Output the [x, y] coordinate of the center of the cell containing the given text.  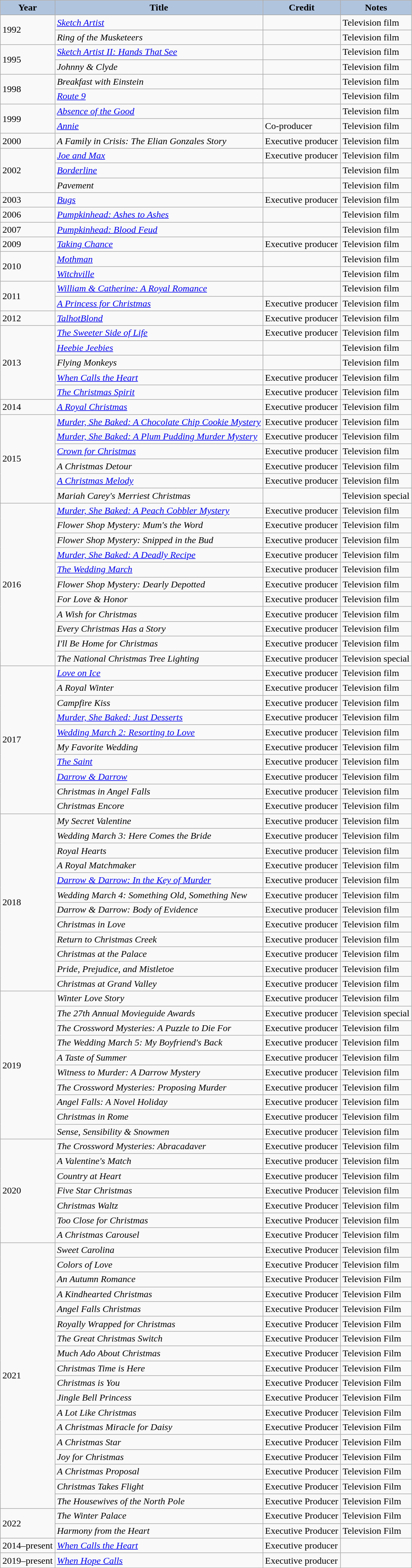
Murder, She Baked: A Peach Cobbler Mystery [159, 510]
Ring of the Musketeers [159, 37]
Five Star Christmas [159, 1191]
Murder, She Baked: A Chocolate Chip Cookie Mystery [159, 422]
2018 [28, 902]
Pride, Prejudice, and Mistletoe [159, 969]
A Royal Winter [159, 688]
Sketch Artist II: Hands That See [159, 52]
Flying Monkeys [159, 362]
A Christmas Miracle for Daisy [159, 1427]
Much Ado About Christmas [159, 1353]
2010 [28, 267]
Darrow & Darrow [159, 777]
The Sweeter Side of Life [159, 333]
Christmas is You [159, 1383]
Too Close for Christmas [159, 1220]
2019–present [28, 1560]
2022 [28, 1523]
Christmas in Rome [159, 1117]
The Great Christmas Switch [159, 1338]
The Crossword Mysteries: Abracadaver [159, 1146]
2011 [28, 296]
A Taste of Summer [159, 1058]
Pavement [159, 185]
Crown for Christmas [159, 451]
The 27th Annual Movieguide Awards [159, 1013]
Mothman [159, 259]
Year [28, 8]
Sketch Artist [159, 23]
Harmony from the Heart [159, 1531]
A Christmas Detour [159, 466]
Witness to Murder: A Darrow Mystery [159, 1072]
2016 [28, 584]
Christmas Time is Here [159, 1368]
Darrow & Darrow: In the Key of Murder [159, 880]
A Kindhearted Christmas [159, 1294]
Credit [302, 8]
Colors of Love [159, 1265]
Christmas Takes Flight [159, 1486]
A Christmas Melody [159, 481]
Christmas at Grand Valley [159, 984]
Absence of the Good [159, 111]
Jingle Bell Princess [159, 1398]
Notes [376, 8]
Joy for Christmas [159, 1457]
Pumpkinhead: Blood Feud [159, 230]
1992 [28, 30]
2003 [28, 200]
The Wedding March [159, 570]
Royal Hearts [159, 850]
2009 [28, 244]
Title [159, 8]
The Housewives of the North Pole [159, 1501]
Wedding March 3: Here Comes the Bride [159, 836]
Flower Shop Mystery: Mum's the Word [159, 525]
A Lot Like Christmas [159, 1413]
Campfire Kiss [159, 703]
Flower Shop Mystery: Snipped in the Bud [159, 540]
Christmas Encore [159, 806]
Mariah Carey's Merriest Christmas [159, 496]
2012 [28, 318]
Pumpkinhead: Ashes to Ashes [159, 215]
Johnny & Clyde [159, 67]
Angel Falls Christmas [159, 1309]
2017 [28, 740]
Bugs [159, 200]
William & Catherine: A Royal Romance [159, 289]
A Wish for Christmas [159, 614]
Annie [159, 126]
Murder, She Baked: A Plum Pudding Murder Mystery [159, 437]
Borderline [159, 170]
The Crossword Mysteries: Proposing Murder [159, 1087]
Christmas in Love [159, 925]
The Christmas Spirit [159, 392]
A Royal Christmas [159, 407]
The National Christmas Tree Lighting [159, 659]
Murder, She Baked: A Deadly Recipe [159, 555]
2014–present [28, 1545]
Sweet Carolina [159, 1250]
For Love & Honor [159, 599]
2019 [28, 1065]
Darrow & Darrow: Body of Evidence [159, 910]
I'll Be Home for Christmas [159, 643]
When Hope Calls [159, 1560]
2007 [28, 230]
A Christmas Star [159, 1442]
Royally Wrapped for Christmas [159, 1324]
A Valentine's Match [159, 1161]
1999 [28, 118]
2015 [28, 458]
Route 9 [159, 96]
2014 [28, 407]
The Winter Palace [159, 1516]
Country at Heart [159, 1176]
Heebie Jeebies [159, 348]
Wedding March 2: Resorting to Love [159, 732]
Angel Falls: A Novel Holiday [159, 1102]
A Christmas Carousel [159, 1235]
2006 [28, 215]
The Crossword Mysteries: A Puzzle to Die For [159, 1028]
The Wedding March 5: My Boyfriend's Back [159, 1043]
Return to Christmas Creek [159, 939]
A Royal Matchmaker [159, 865]
TalhotBlond [159, 318]
Wedding March 4: Something Old, Something New [159, 895]
Christmas Waltz [159, 1206]
A Princess for Christmas [159, 303]
A Christmas Proposal [159, 1472]
1998 [28, 89]
Murder, She Baked: Just Desserts [159, 718]
Flower Shop Mystery: Dearly Depotted [159, 584]
Sense, Sensibility & Snowmen [159, 1132]
Breakfast with Einstein [159, 82]
2013 [28, 362]
2020 [28, 1191]
My Secret Valentine [159, 821]
Christmas in Angel Falls [159, 791]
My Favorite Wedding [159, 747]
A Family in Crisis: The Elian Gonzales Story [159, 141]
Taking Chance [159, 244]
2002 [28, 170]
Joe and Max [159, 155]
Co-producer [302, 126]
1995 [28, 59]
Christmas at the Palace [159, 954]
An Autumn Romance [159, 1279]
2000 [28, 141]
Love on Ice [159, 673]
2021 [28, 1375]
Witchville [159, 274]
Winter Love Story [159, 998]
Every Christmas Has a Story [159, 629]
The Saint [159, 762]
